Capture the cell that displays the provided text and extract its (x, y) central coordinate. 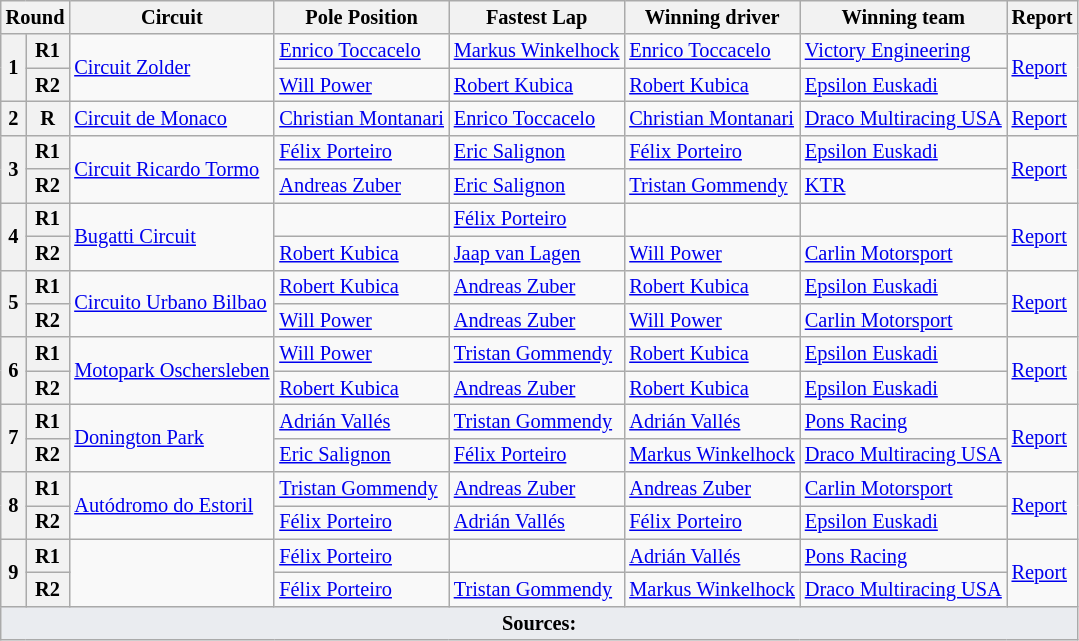
Donington Park (172, 438)
Motopark Oschersleben (172, 370)
Circuito Urbano Bilbao (172, 304)
7 (14, 438)
KTR (904, 186)
Winning team (904, 17)
4 (14, 236)
Pole Position (361, 17)
R (48, 118)
Circuit Ricardo Tormo (172, 168)
9 (14, 572)
Jaap van Lagen (537, 253)
Winning driver (712, 17)
Sources: (540, 623)
6 (14, 370)
Circuit (172, 17)
Victory Engineering (904, 51)
Autódromo do Estoril (172, 506)
5 (14, 304)
Circuit de Monaco (172, 118)
Circuit Zolder (172, 68)
Fastest Lap (537, 17)
Bugatti Circuit (172, 236)
1 (14, 68)
8 (14, 506)
Round (36, 17)
3 (14, 168)
2 (14, 118)
